Return [x, y] of the center of cell containing provided text 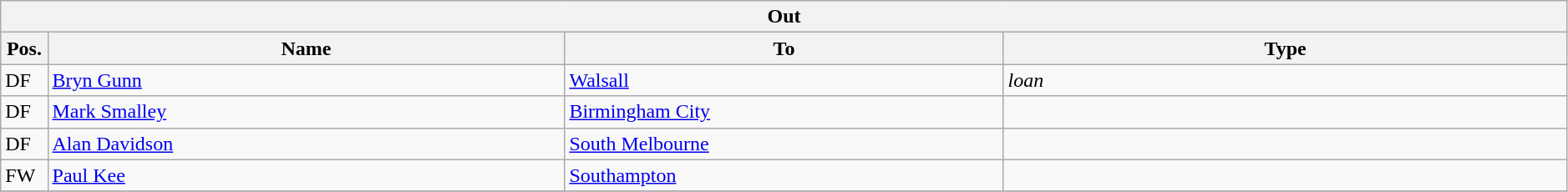
FW [24, 175]
Paul Kee [306, 175]
Name [306, 48]
Pos. [24, 48]
Type [1285, 48]
Out [784, 17]
Southampton [784, 175]
Alan Davidson [306, 144]
loan [1285, 80]
Birmingham City [784, 112]
Walsall [784, 80]
South Melbourne [784, 144]
To [784, 48]
Mark Smalley [306, 112]
Bryn Gunn [306, 80]
